From the cell containing the given text, extract its center point as (x, y) coordinate. 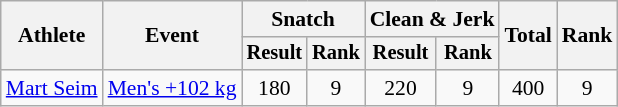
Clean & Jerk (432, 19)
Mart Seim (52, 88)
Men's +102 kg (172, 88)
220 (401, 88)
Snatch (304, 19)
400 (528, 88)
180 (275, 88)
Athlete (52, 36)
Event (172, 36)
Total (528, 36)
